Search for the cell housing the specified text and yield its (X, Y) center coordinate. 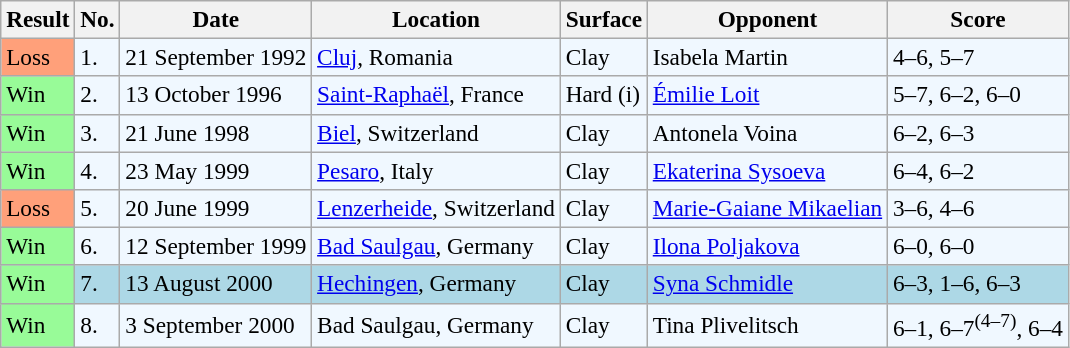
Surface (604, 19)
Result (38, 19)
7. (98, 284)
13 October 1996 (216, 95)
Tina Plivelitsch (767, 325)
Lenzerheide, Switzerland (436, 208)
8. (98, 325)
3–6, 4–6 (978, 208)
1. (98, 57)
Saint-Raphaël, France (436, 95)
23 May 1999 (216, 170)
Ekaterina Sysoeva (767, 170)
Biel, Switzerland (436, 133)
Ilona Poljakova (767, 246)
Location (436, 19)
3 September 2000 (216, 325)
20 June 1999 (216, 208)
6–0, 6–0 (978, 246)
3. (98, 133)
12 September 1999 (216, 246)
2. (98, 95)
Isabela Martin (767, 57)
6–3, 1–6, 6–3 (978, 284)
Hard (i) (604, 95)
Score (978, 19)
21 September 1992 (216, 57)
Émilie Loit (767, 95)
4–6, 5–7 (978, 57)
6–2, 6–3 (978, 133)
Antonela Voina (767, 133)
Hechingen, Germany (436, 284)
5. (98, 208)
Cluj, Romania (436, 57)
Pesaro, Italy (436, 170)
6. (98, 246)
13 August 2000 (216, 284)
5–7, 6–2, 6–0 (978, 95)
21 June 1998 (216, 133)
4. (98, 170)
Date (216, 19)
No. (98, 19)
6–1, 6–7(4–7), 6–4 (978, 325)
Opponent (767, 19)
Syna Schmidle (767, 284)
6–4, 6–2 (978, 170)
Marie-Gaiane Mikaelian (767, 208)
